Find where the given text appears and provide that cell's center as (X, Y) coordinate. 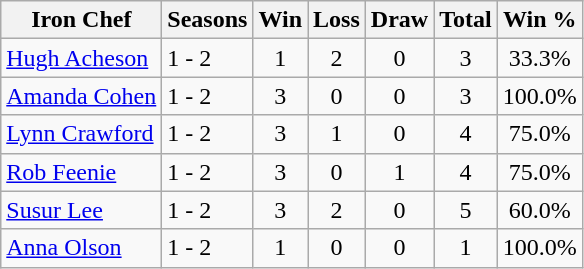
60.0% (540, 210)
Lynn Crawford (82, 134)
Win (280, 20)
33.3% (540, 58)
Loss (337, 20)
Iron Chef (82, 20)
Draw (399, 20)
5 (466, 210)
Anna Olson (82, 248)
Rob Feenie (82, 172)
Total (466, 20)
Seasons (208, 20)
Hugh Acheson (82, 58)
Susur Lee (82, 210)
Win % (540, 20)
Amanda Cohen (82, 96)
